Pinpoint the cell where the given text exists, returning its (X, Y) midpoint coordinate. 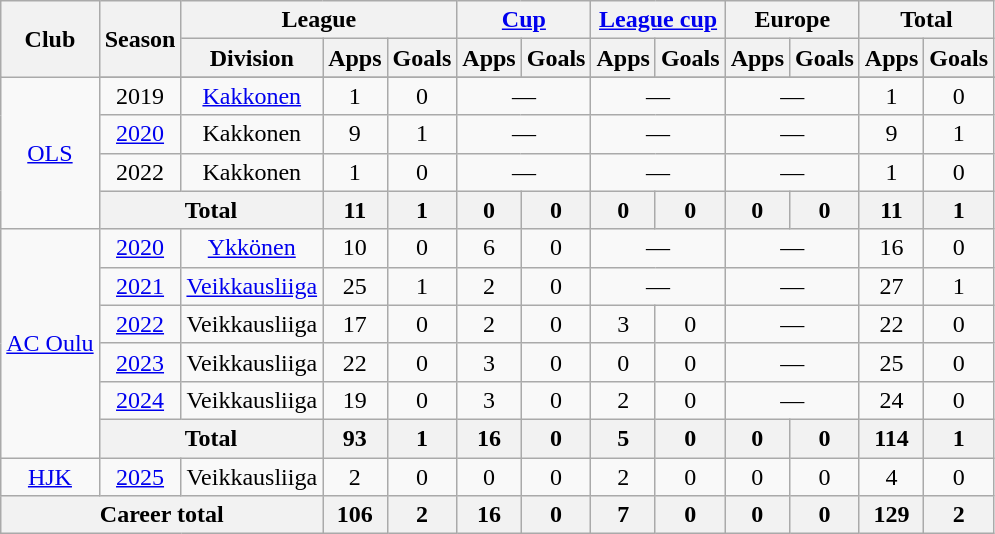
AC Oulu (50, 343)
Season (140, 39)
10 (355, 248)
93 (355, 438)
Cup (524, 20)
League cup (658, 20)
129 (891, 515)
League (319, 20)
17 (355, 324)
7 (623, 515)
OLS (50, 153)
2024 (140, 400)
Europe (792, 20)
5 (623, 438)
Division (252, 58)
2025 (140, 477)
HJK (50, 477)
Club (50, 39)
106 (355, 515)
114 (891, 438)
Career total (162, 515)
2021 (140, 286)
4 (891, 477)
2023 (140, 362)
Ykkönen (252, 248)
24 (891, 400)
2019 (140, 96)
19 (355, 400)
27 (891, 286)
6 (489, 248)
